Return (x, y) of the center of cell containing provided text 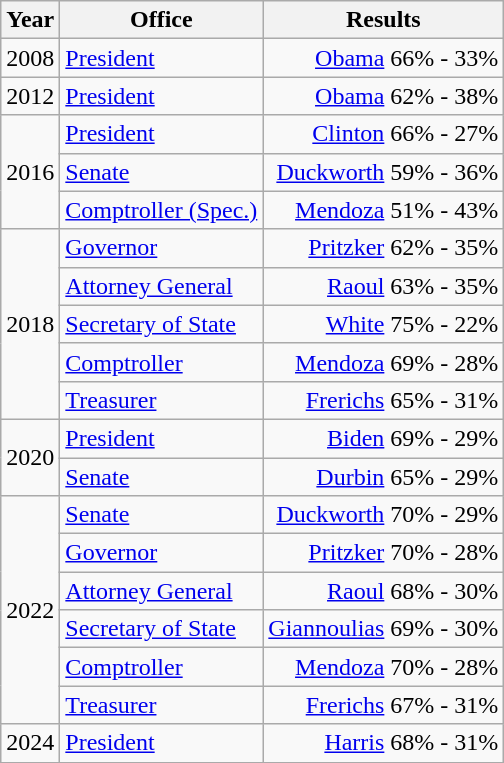
2018 (30, 324)
Biden 69% - 29% (384, 438)
Pritzker 62% - 35% (384, 248)
Giannoulias 69% - 30% (384, 629)
2016 (30, 172)
Comptroller (Spec.) (162, 210)
Office (162, 20)
2012 (30, 96)
White 75% - 22% (384, 324)
Raoul 63% - 35% (384, 286)
Year (30, 20)
Raoul 68% - 30% (384, 591)
Pritzker 70% - 28% (384, 553)
Harris 68% - 31% (384, 743)
Durbin 65% - 29% (384, 477)
Mendoza 51% - 43% (384, 210)
Obama 66% - 33% (384, 58)
Mendoza 70% - 28% (384, 667)
2022 (30, 610)
2024 (30, 743)
Duckworth 59% - 36% (384, 172)
Mendoza 69% - 28% (384, 362)
Obama 62% - 38% (384, 96)
2008 (30, 58)
Frerichs 67% - 31% (384, 705)
Clinton 66% - 27% (384, 134)
2020 (30, 457)
Frerichs 65% - 31% (384, 400)
Results (384, 20)
Duckworth 70% - 29% (384, 515)
